For the text-containing cell, return its midpoint in (X, Y) coordinate format. 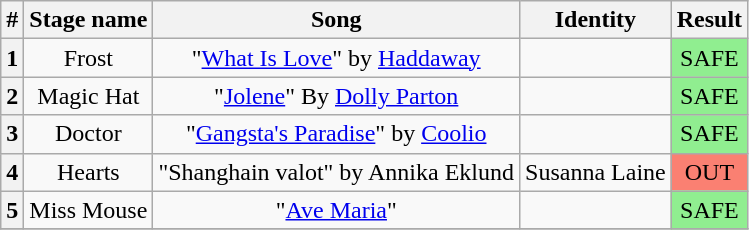
Stage name (88, 20)
"Ave Maria" (336, 210)
Susanna Laine (596, 172)
Hearts (88, 172)
Result (709, 20)
Miss Mouse (88, 210)
Song (336, 20)
# (12, 20)
"Shanghain valot" by Annika Eklund (336, 172)
1 (12, 58)
Doctor (88, 134)
"What Is Love" by Haddaway (336, 58)
OUT (709, 172)
5 (12, 210)
4 (12, 172)
"Gangsta's Paradise" by Coolio (336, 134)
2 (12, 96)
Magic Hat (88, 96)
3 (12, 134)
"Jolene" By Dolly Parton (336, 96)
Frost (88, 58)
Identity (596, 20)
